Locate the cell with the specified text and output its (x, y) center coordinate. 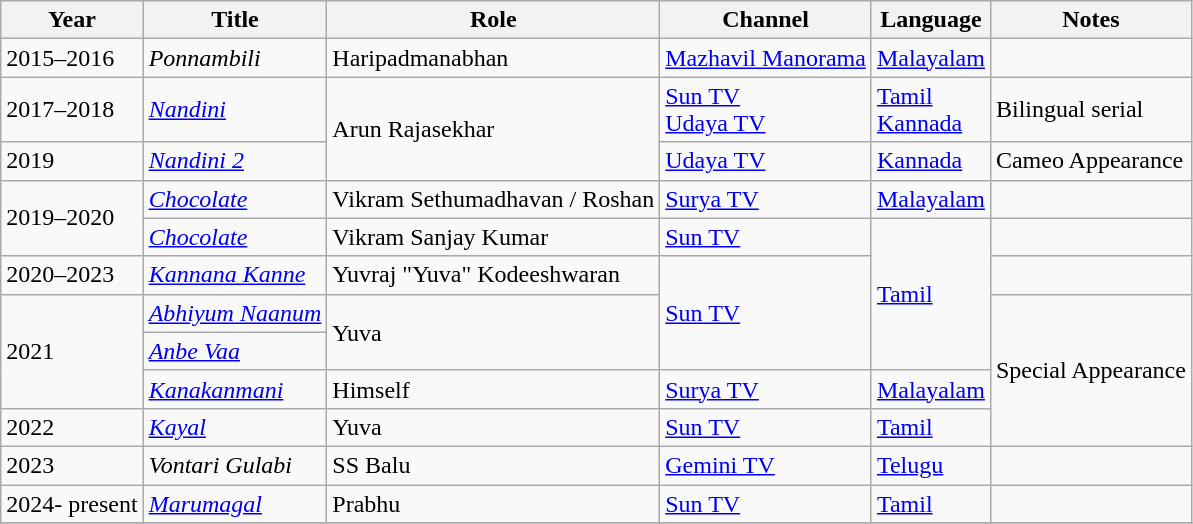
Title (235, 20)
Vikram Sethumadhavan / Roshan (494, 199)
Bilingual serial (1090, 110)
Channel (766, 20)
Haripadmanabhan (494, 58)
2019–2020 (72, 218)
Kayal (235, 427)
Language (930, 20)
Gemini TV (766, 465)
Mazhavil Manorama (766, 58)
Yuvraj "Yuva" Kodeeshwaran (494, 275)
Vontari Gulabi (235, 465)
Nandini 2 (235, 161)
2021 (72, 351)
Himself (494, 389)
Nandini (235, 110)
2017–2018 (72, 110)
2022 (72, 427)
2019 (72, 161)
Notes (1090, 20)
Special Appearance (1090, 370)
Udaya TV (766, 161)
Vikram Sanjay Kumar (494, 237)
2024- present (72, 503)
Marumagal (235, 503)
Kannana Kanne (235, 275)
Prabhu (494, 503)
Kanakanmani (235, 389)
Ponnambili (235, 58)
Sun TV Udaya TV (766, 110)
Year (72, 20)
TamilKannada (930, 110)
Anbe Vaa (235, 351)
Role (494, 20)
Telugu (930, 465)
2015–2016 (72, 58)
Cameo Appearance (1090, 161)
Arun Rajasekhar (494, 128)
Abhiyum Naanum (235, 313)
Kannada (930, 161)
2020–2023 (72, 275)
SS Balu (494, 465)
2023 (72, 465)
